Return the (x, y) coordinate for the center point of the cell that contains the specified text.  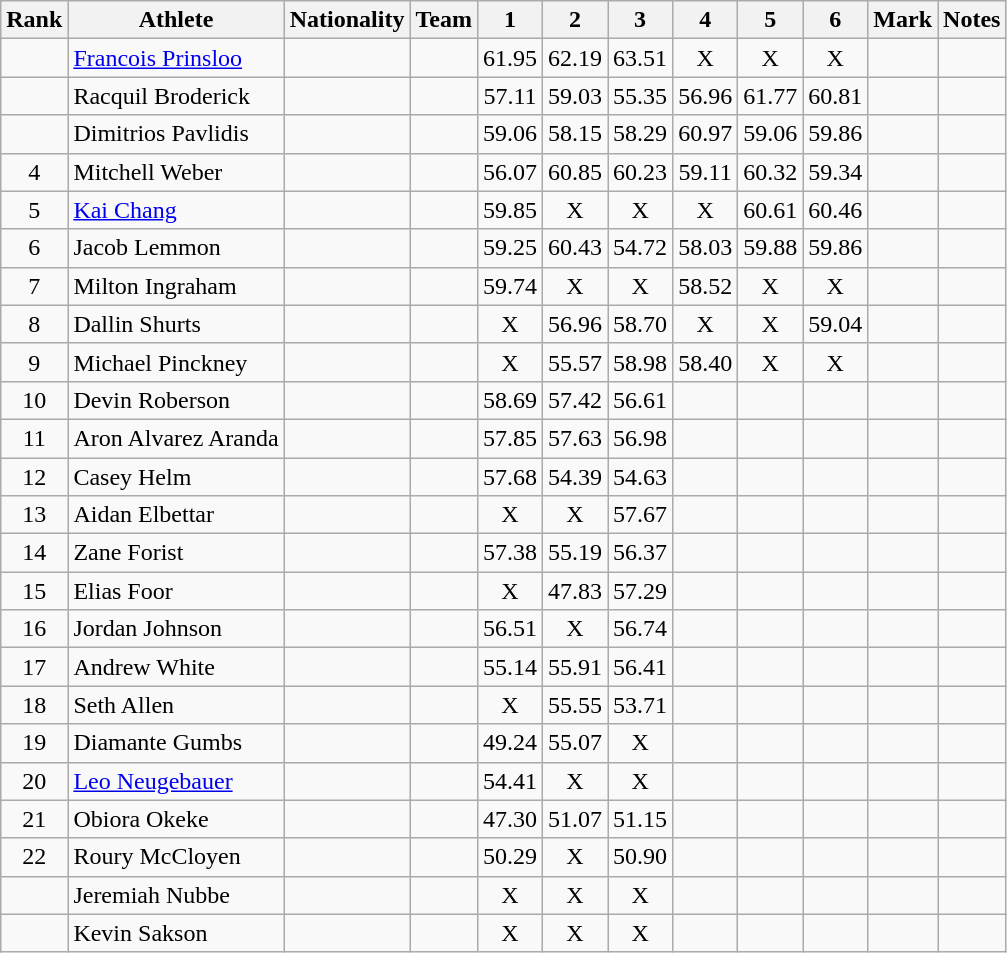
56.51 (510, 629)
Mitchell Weber (176, 172)
56.74 (640, 629)
51.15 (640, 819)
7 (34, 286)
49.24 (510, 743)
17 (34, 667)
57.42 (576, 400)
Team (444, 20)
19 (34, 743)
56.07 (510, 172)
58.03 (706, 248)
59.88 (770, 248)
55.07 (576, 743)
Athlete (176, 20)
21 (34, 819)
55.55 (576, 705)
61.95 (510, 58)
60.61 (770, 210)
57.67 (640, 515)
9 (34, 362)
63.51 (640, 58)
Roury McCloyen (176, 857)
58.29 (640, 134)
2 (576, 20)
Aidan Elbettar (176, 515)
Andrew White (176, 667)
58.15 (576, 134)
Notes (972, 20)
59.11 (706, 172)
Kai Chang (176, 210)
Michael Pinckney (176, 362)
55.57 (576, 362)
Jacob Lemmon (176, 248)
Jeremiah Nubbe (176, 895)
16 (34, 629)
Leo Neugebauer (176, 781)
13 (34, 515)
Aron Alvarez Aranda (176, 438)
50.29 (510, 857)
Obiora Okeke (176, 819)
Francois Prinsloo (176, 58)
18 (34, 705)
58.52 (706, 286)
Seth Allen (176, 705)
60.97 (706, 134)
57.63 (576, 438)
10 (34, 400)
56.61 (640, 400)
55.35 (640, 96)
60.32 (770, 172)
Diamante Gumbs (176, 743)
60.23 (640, 172)
47.83 (576, 591)
1 (510, 20)
56.98 (640, 438)
54.41 (510, 781)
Rank (34, 20)
15 (34, 591)
53.71 (640, 705)
60.81 (836, 96)
57.68 (510, 477)
56.37 (640, 553)
54.39 (576, 477)
22 (34, 857)
61.77 (770, 96)
50.90 (640, 857)
57.85 (510, 438)
56.41 (640, 667)
59.25 (510, 248)
58.40 (706, 362)
Dallin Shurts (176, 324)
59.04 (836, 324)
58.70 (640, 324)
59.34 (836, 172)
55.14 (510, 667)
Milton Ingraham (176, 286)
57.29 (640, 591)
14 (34, 553)
60.85 (576, 172)
Kevin Sakson (176, 933)
60.43 (576, 248)
57.11 (510, 96)
Casey Helm (176, 477)
58.69 (510, 400)
Dimitrios Pavlidis (176, 134)
59.85 (510, 210)
3 (640, 20)
12 (34, 477)
55.19 (576, 553)
20 (34, 781)
Nationality (347, 20)
57.38 (510, 553)
54.63 (640, 477)
58.98 (640, 362)
Elias Foor (176, 591)
55.91 (576, 667)
Racquil Broderick (176, 96)
Mark (903, 20)
54.72 (640, 248)
60.46 (836, 210)
47.30 (510, 819)
Zane Forist (176, 553)
11 (34, 438)
51.07 (576, 819)
59.74 (510, 286)
Devin Roberson (176, 400)
8 (34, 324)
Jordan Johnson (176, 629)
62.19 (576, 58)
59.03 (576, 96)
